Search for the cell housing the specified text and yield its (X, Y) center coordinate. 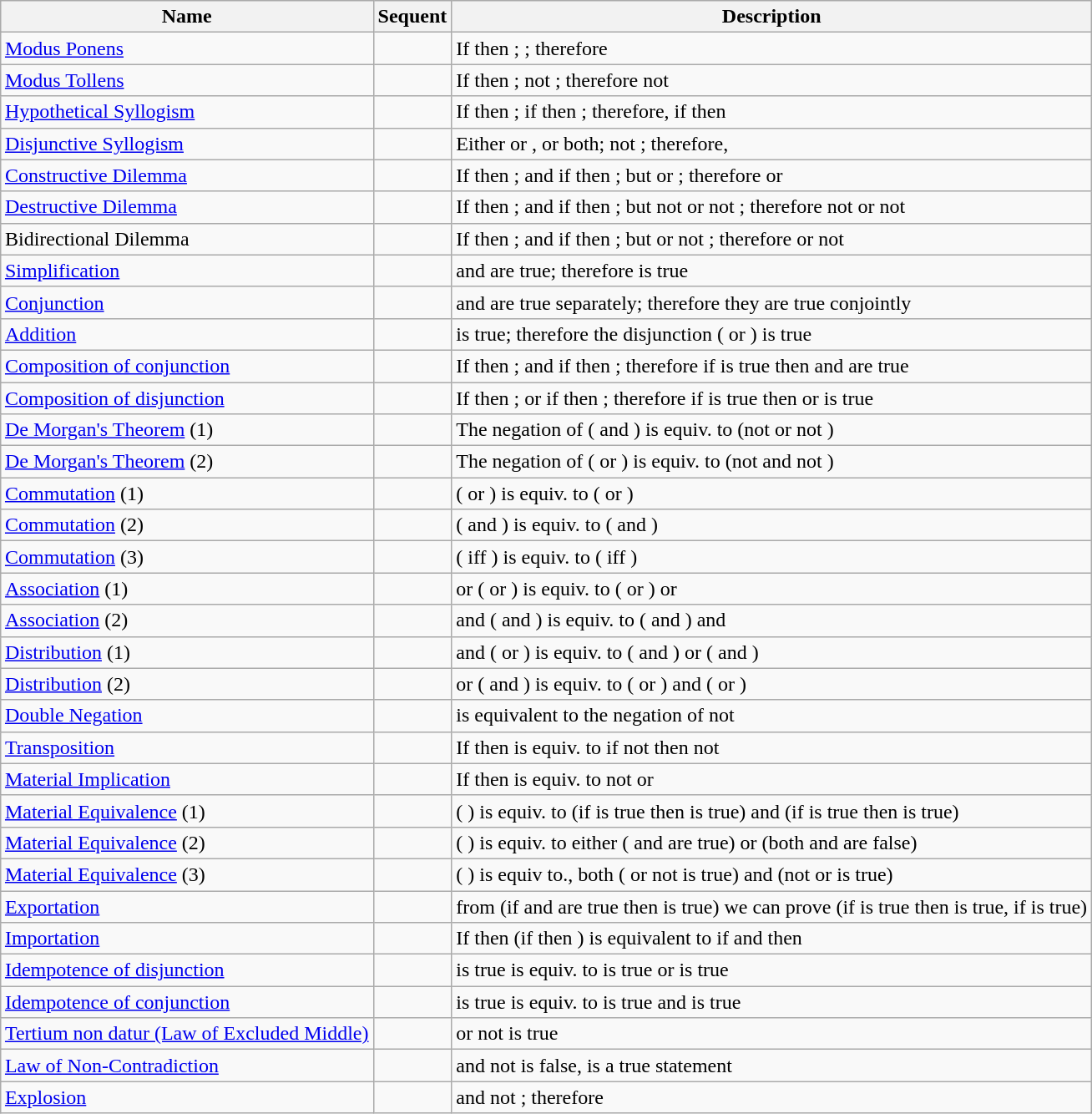
Association (2) (187, 620)
De Morgan's Theorem (1) (187, 430)
and not is false, is a true statement (771, 1066)
is true is equiv. to is true or is true (771, 970)
If then is equiv. to if not then not (771, 747)
The negation of ( and ) is equiv. to (not or not ) (771, 430)
Bidirectional Dilemma (187, 239)
Transposition (187, 747)
( iff ) is equiv. to ( iff ) (771, 557)
Law of Non-Contradiction (187, 1066)
Modus Tollens (187, 80)
Either or , or both; not ; therefore, (771, 144)
Description (771, 17)
Commutation (3) (187, 557)
Association (1) (187, 589)
( ) is equiv. to either ( and are true) or (both and are false) (771, 843)
from (if and are true then is true) we can prove (if is true then is true, if is true) (771, 906)
and ( and ) is equiv. to ( and ) and (771, 620)
or ( and ) is equiv. to ( or ) and ( or ) (771, 684)
Destructive Dilemma (187, 207)
is true; therefore the disjunction ( or ) is true (771, 334)
If then ; and if then ; but or ; therefore or (771, 175)
Distribution (1) (187, 652)
Material Equivalence (2) (187, 843)
or not is true (771, 1034)
Constructive Dilemma (187, 175)
Composition of conjunction (187, 366)
and are true; therefore is true (771, 271)
If then ; not ; therefore not (771, 80)
If then ; and if then ; therefore if is true then and are true (771, 366)
( or ) is equiv. to ( or ) (771, 494)
and are true separately; therefore they are true conjointly (771, 302)
Double Negation (187, 716)
Importation (187, 939)
is equivalent to the negation of not (771, 716)
De Morgan's Theorem (2) (187, 462)
Sequent (412, 17)
Conjunction (187, 302)
The negation of ( or ) is equiv. to (not and not ) (771, 462)
Idempotence of disjunction (187, 970)
Hypothetical Syllogism (187, 112)
Material Equivalence (3) (187, 874)
If then ; ; therefore (771, 48)
is true is equiv. to is true and is true (771, 1002)
Name (187, 17)
Commutation (2) (187, 525)
Exportation (187, 906)
Explosion (187, 1097)
( ) is equiv to., both ( or not is true) and (not or is true) (771, 874)
Modus Ponens (187, 48)
If then ; if then ; therefore, if then (771, 112)
Commutation (1) (187, 494)
Material Equivalence (1) (187, 811)
If then ; and if then ; but not or not ; therefore not or not (771, 207)
If then ; or if then ; therefore if is true then or is true (771, 398)
( and ) is equiv. to ( and ) (771, 525)
Tertium non datur (Law of Excluded Middle) (187, 1034)
( ) is equiv. to (if is true then is true) and (if is true then is true) (771, 811)
Distribution (2) (187, 684)
If then (if then ) is equivalent to if and then (771, 939)
Addition (187, 334)
Disjunctive Syllogism (187, 144)
Material Implication (187, 779)
Idempotence of conjunction (187, 1002)
and not ; therefore (771, 1097)
If then ; and if then ; but or not ; therefore or not (771, 239)
or ( or ) is equiv. to ( or ) or (771, 589)
Composition of disjunction (187, 398)
and ( or ) is equiv. to ( and ) or ( and ) (771, 652)
Simplification (187, 271)
If then is equiv. to not or (771, 779)
